Provide the (X, Y) coordinate of the cell's center where the given text is located.  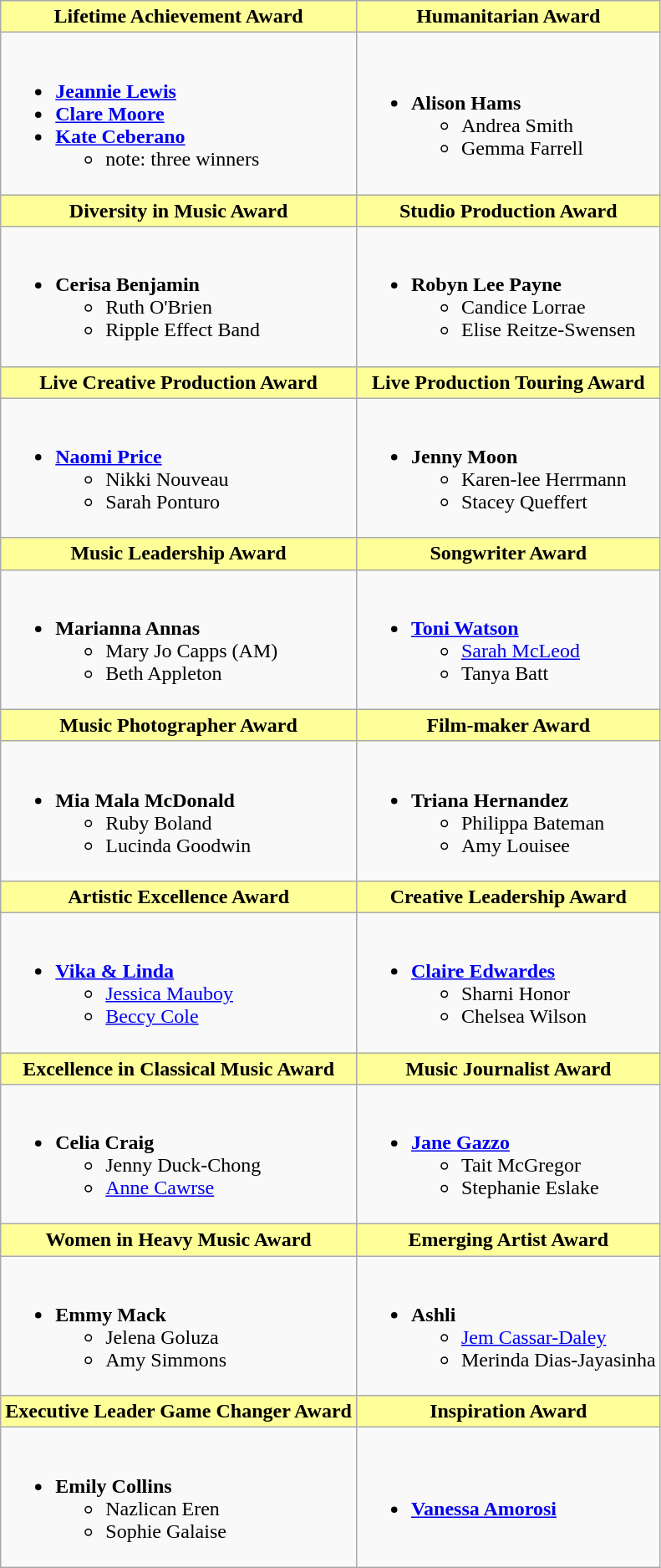
Triana HernandezPhilippa BatemanAmy Louisee (508, 811)
Live Production Touring Award (508, 382)
Celia CraigJenny Duck-ChongAnne Cawrse (179, 1154)
Lifetime Achievement Award (179, 17)
AshliJem Cassar-DaleyMerinda Dias-Jayasinha (508, 1326)
Vika & LindaJessica MauboyBeccy Cole (179, 982)
Diversity in Music Award (179, 211)
Jenny MoonKaren-lee HerrmannStacey Queffert (508, 468)
Naomi PriceNikki NouveauSarah Ponturo (179, 468)
Toni WatsonSarah McLeodTanya Batt (508, 639)
Live Creative Production Award (179, 382)
Emerging Artist Award (508, 1240)
Excellence in Classical Music Award (179, 1068)
Cerisa BenjaminRuth O'BrienRipple Effect Band (179, 296)
Humanitarian Award (508, 17)
Women in Heavy Music Award (179, 1240)
Film-maker Award (508, 725)
Marianna AnnasMary Jo Capps (AM)Beth Appleton (179, 639)
Mia Mala McDonaldRuby BolandLucinda Goodwin (179, 811)
Emily CollinsNazlican ErenSophie Galaise (179, 1497)
Music Photographer Award (179, 725)
Vanessa Amorosi (508, 1497)
Inspiration Award (508, 1412)
Robyn Lee PayneCandice LorraeElise Reitze-Swensen (508, 296)
Executive Leader Game Changer Award (179, 1412)
Artistic Excellence Award (179, 896)
Jane GazzoTait McGregorStephanie Eslake (508, 1154)
Music Leadership Award (179, 554)
Jeannie LewisClare MooreKate Ceberanonote: three winners (179, 114)
Creative Leadership Award (508, 896)
Music Journalist Award (508, 1068)
Songwriter Award (508, 554)
Alison HamsAndrea SmithGemma Farrell (508, 114)
Emmy MackJelena GoluzaAmy Simmons (179, 1326)
Studio Production Award (508, 211)
Claire EdwardesSharni HonorChelsea Wilson (508, 982)
